Return [X, Y] of the center of cell containing provided text 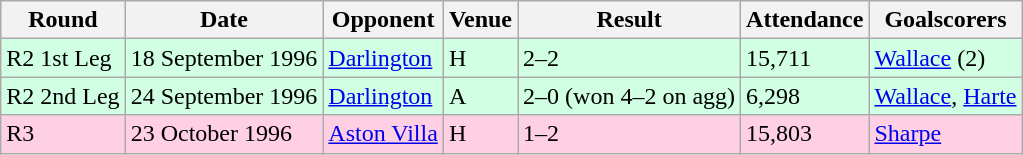
15,711 [805, 58]
Goalscorers [946, 20]
R3 [63, 134]
24 September 1996 [224, 96]
2–0 (won 4–2 on agg) [630, 96]
23 October 1996 [224, 134]
Sharpe [946, 134]
6,298 [805, 96]
Opponent [384, 20]
R2 2nd Leg [63, 96]
Wallace, Harte [946, 96]
Attendance [805, 20]
Date [224, 20]
Result [630, 20]
Aston Villa [384, 134]
Round [63, 20]
18 September 1996 [224, 58]
Venue [480, 20]
Wallace (2) [946, 58]
1–2 [630, 134]
R2 1st Leg [63, 58]
2–2 [630, 58]
15,803 [805, 134]
A [480, 96]
